Locate the cell with the specified text and output its [X, Y] center coordinate. 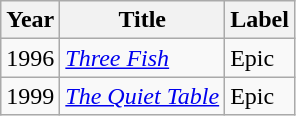
Title [142, 20]
Year [30, 20]
Three Fish [142, 58]
1999 [30, 96]
Label [260, 20]
The Quiet Table [142, 96]
1996 [30, 58]
